Output the [X, Y] coordinate of the center of the cell containing the given text.  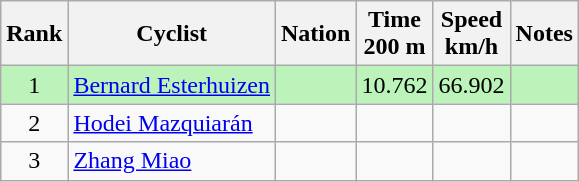
66.902 [472, 85]
Speedkm/h [472, 34]
Time200 m [394, 34]
Rank [34, 34]
Zhang Miao [172, 161]
2 [34, 123]
1 [34, 85]
10.762 [394, 85]
Cyclist [172, 34]
Nation [316, 34]
3 [34, 161]
Notes [544, 34]
Hodei Mazquiarán [172, 123]
Bernard Esterhuizen [172, 85]
